Determine the [x, y] coordinate at the center of the cell enclosing the given text.  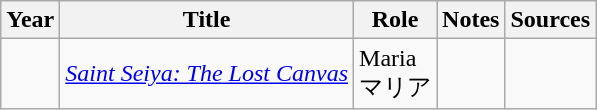
Mariaマリア [396, 74]
Notes [471, 20]
Saint Seiya: The Lost Canvas [207, 74]
Sources [550, 20]
Title [207, 20]
Role [396, 20]
Year [30, 20]
